Return (x, y) of the center of cell containing provided text 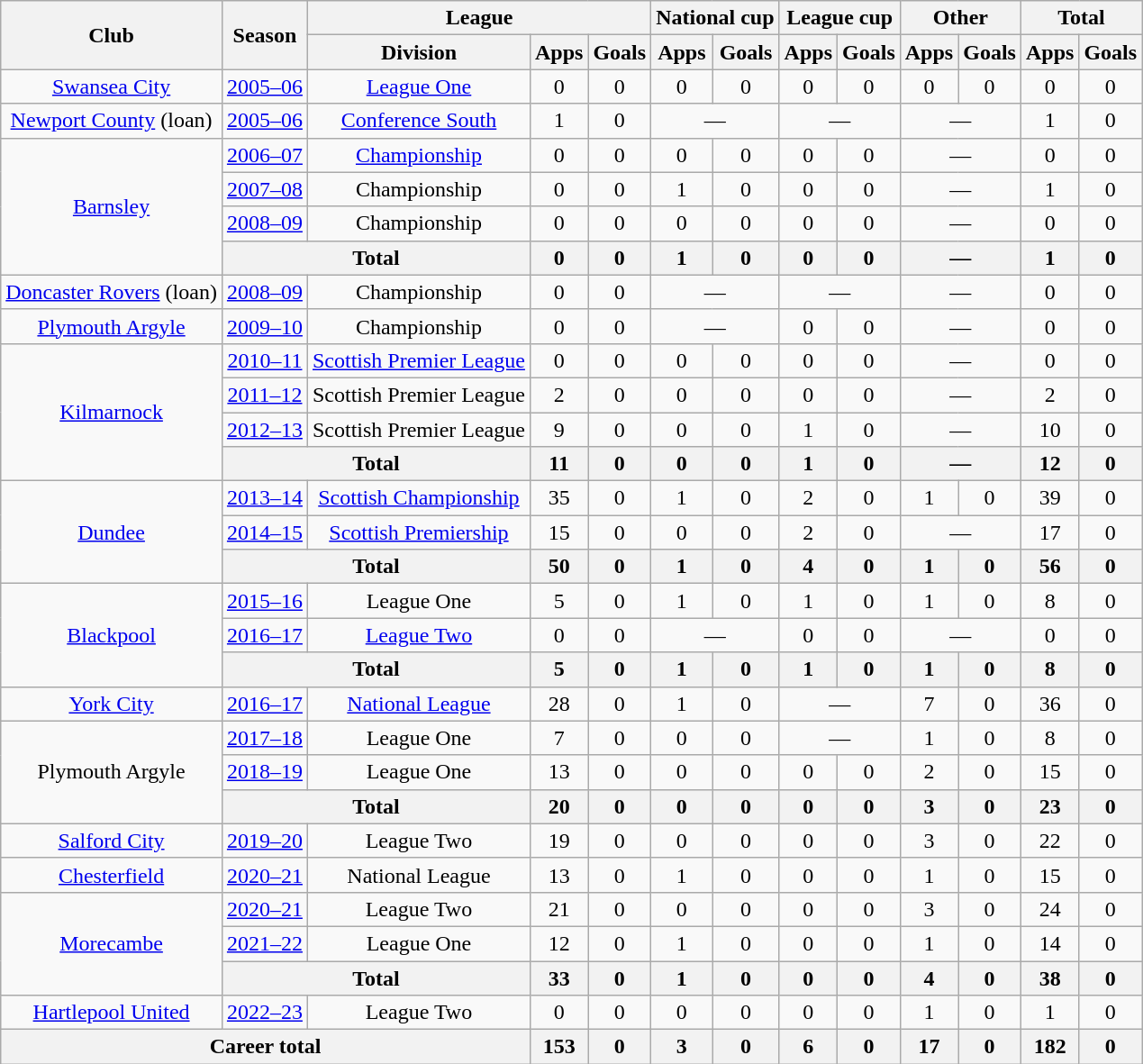
2015–16 (265, 601)
33 (558, 978)
10 (1049, 430)
Swansea City (112, 86)
24 (1049, 909)
39 (1049, 498)
Barnsley (112, 206)
19 (558, 841)
2014–15 (265, 532)
2010–11 (265, 360)
23 (1049, 806)
Season (265, 35)
Chesterfield (112, 875)
2012–13 (265, 430)
2019–20 (265, 841)
2007–08 (265, 189)
2018–19 (265, 772)
2013–14 (265, 498)
50 (558, 567)
Salford City (112, 841)
Hartlepool United (112, 1013)
Division (418, 52)
56 (1049, 567)
153 (558, 1047)
14 (1049, 943)
League cup (839, 18)
Conference South (418, 121)
Newport County (loan) (112, 121)
Scottish Championship (418, 498)
Kilmarnock (112, 412)
6 (808, 1047)
York City (112, 704)
28 (558, 704)
11 (558, 464)
2017–18 (265, 738)
2022–23 (265, 1013)
20 (558, 806)
2006–07 (265, 155)
Morecambe (112, 943)
National cup (715, 18)
Dundee (112, 532)
League (479, 18)
22 (1049, 841)
2009–10 (265, 326)
Club (112, 35)
Other (960, 18)
2021–22 (265, 943)
182 (1049, 1047)
9 (558, 430)
Career total (266, 1047)
36 (1049, 704)
Scottish Premiership (418, 532)
Doncaster Rovers (loan) (112, 292)
Blackpool (112, 635)
21 (558, 909)
38 (1049, 978)
35 (558, 498)
2011–12 (265, 395)
